Pinpoint the cell where the given text exists, returning its (x, y) midpoint coordinate. 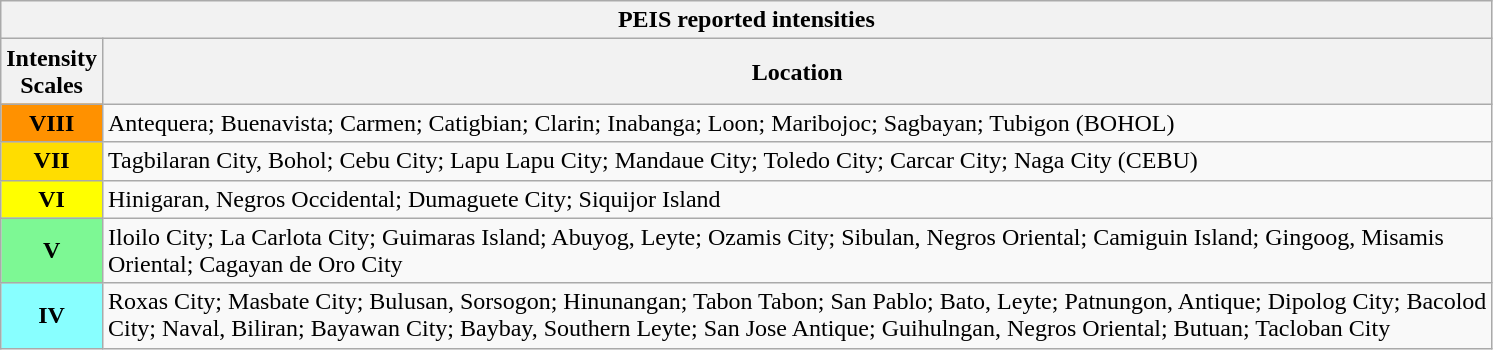
IV (52, 316)
Tagbilaran City, Bohol; Cebu City; Lapu Lapu City; Mandaue City; Toledo City; Carcar City; Naga City (CEBU) (796, 161)
Hinigaran, Negros Occidental; Dumaguete City; Siquijor Island (796, 199)
VI (52, 199)
VIII (52, 123)
Antequera; Buenavista; Carmen; Catigbian; Clarin; Inabanga; Loon; Maribojoc; Sagbayan; Tubigon (BOHOL) (796, 123)
IntensityScales (52, 72)
Location (796, 72)
PEIS reported intensities (746, 20)
V (52, 250)
VII (52, 161)
